Extract the (X, Y) coordinate from the center of the cell holding the provided text.  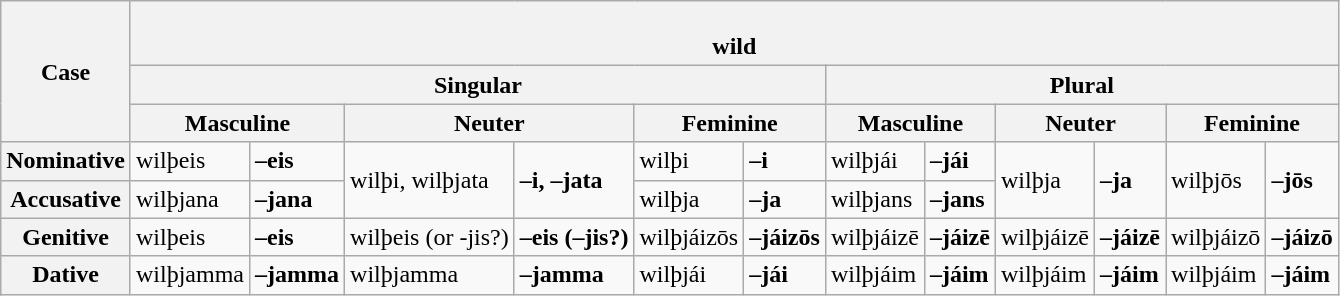
Dative (66, 275)
wilþjans (874, 199)
–jáizōs (785, 237)
wilþjōs (1216, 180)
wilþjáizō (1216, 237)
–jáizō (1302, 237)
–jana (298, 199)
wild (734, 34)
wilþi (689, 161)
Plural (1082, 85)
wilþjáizōs (689, 237)
wilþi, wilþjata (430, 180)
Nominative (66, 161)
Singular (478, 85)
wilþeis (or -jis?) (430, 237)
Accusative (66, 199)
–eis (–jis?) (574, 237)
–i, –jata (574, 180)
–jōs (1302, 180)
Genitive (66, 237)
–i (785, 161)
Case (66, 72)
wilþjana (190, 199)
–jans (960, 199)
